Output the [X, Y] coordinate of the center of the cell containing the given text.  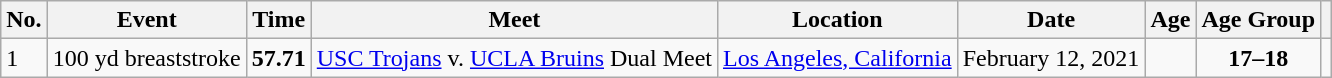
Los Angeles, California [837, 58]
Event [146, 20]
February 12, 2021 [1051, 58]
Age [1170, 20]
No. [24, 20]
17–18 [1258, 58]
57.71 [278, 58]
Meet [514, 20]
Time [278, 20]
USC Trojans v. UCLA Bruins Dual Meet [514, 58]
Location [837, 20]
Date [1051, 20]
100 yd breaststroke [146, 58]
Age Group [1258, 20]
1 [24, 58]
